Locate the cell with the specified text and output its [x, y] center coordinate. 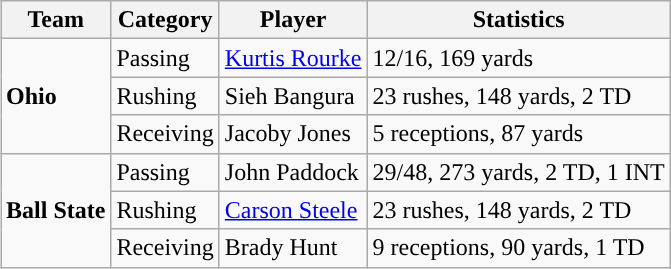
Statistics [518, 20]
Sieh Bangura [293, 96]
9 receptions, 90 yards, 1 TD [518, 248]
29/48, 273 yards, 2 TD, 1 INT [518, 172]
Carson Steele [293, 210]
Ball State [55, 210]
Kurtis Rourke [293, 58]
Brady Hunt [293, 248]
Ohio [55, 96]
Jacoby Jones [293, 134]
5 receptions, 87 yards [518, 134]
12/16, 169 yards [518, 58]
Category [165, 20]
John Paddock [293, 172]
Player [293, 20]
Team [55, 20]
